From the cell containing the given text, extract its center point as [x, y] coordinate. 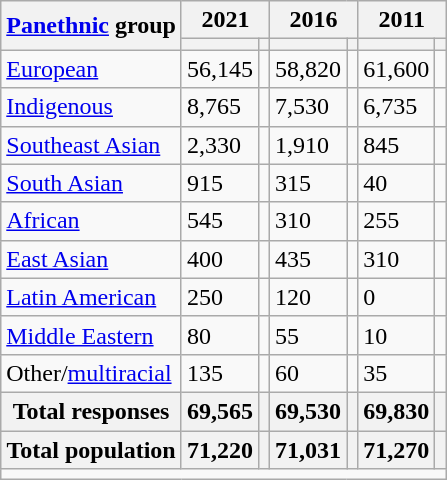
58,820 [308, 69]
61,600 [396, 69]
7,530 [308, 107]
55 [308, 335]
Southeast Asian [92, 145]
69,530 [308, 411]
Latin American [92, 297]
South Asian [92, 183]
545 [220, 221]
1,910 [308, 145]
71,270 [396, 449]
71,031 [308, 449]
0 [396, 297]
10 [396, 335]
69,830 [396, 411]
Panethnic group [92, 26]
40 [396, 183]
European [92, 69]
80 [220, 335]
East Asian [92, 259]
135 [220, 373]
Indigenous [92, 107]
2,330 [220, 145]
250 [220, 297]
56,145 [220, 69]
60 [308, 373]
915 [220, 183]
120 [308, 297]
6,735 [396, 107]
400 [220, 259]
71,220 [220, 449]
2011 [402, 20]
Other/multiracial [92, 373]
69,565 [220, 411]
Total population [92, 449]
315 [308, 183]
255 [396, 221]
Middle Eastern [92, 335]
African [92, 221]
8,765 [220, 107]
435 [308, 259]
845 [396, 145]
Total responses [92, 411]
35 [396, 373]
2016 [314, 20]
2021 [225, 20]
